Detect which cell encompasses the target text, then output its (x, y) center coordinate. 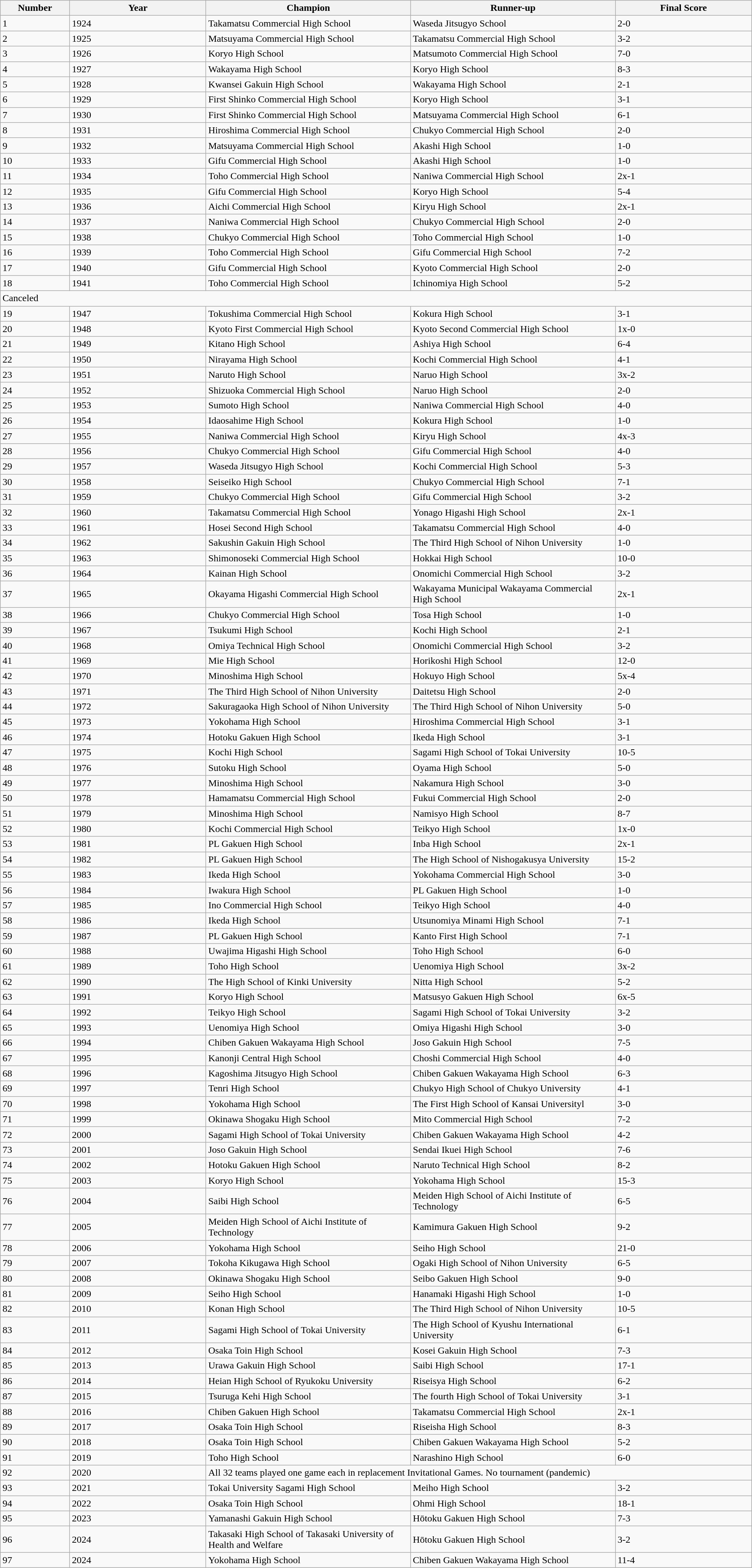
79 (35, 1263)
1963 (138, 558)
1969 (138, 661)
2018 (138, 1442)
91 (35, 1457)
71 (35, 1119)
85 (35, 1366)
58 (35, 920)
1995 (138, 1058)
1967 (138, 630)
1979 (138, 814)
1989 (138, 966)
1961 (138, 528)
1964 (138, 573)
54 (35, 859)
1931 (138, 130)
Hamamatsu Commercial High School (309, 798)
65 (35, 1028)
6 (35, 100)
11 (35, 176)
55 (35, 875)
1983 (138, 875)
The fourth High School of Tokai University (513, 1396)
97 (35, 1560)
1997 (138, 1089)
Kitano High School (309, 344)
42 (35, 676)
Nirayama High School (309, 359)
Shimonoseki Commercial High School (309, 558)
15-3 (684, 1180)
1972 (138, 707)
37 (35, 594)
Sakushin Gakuin High School (309, 543)
Sendai Ikuei High School (513, 1150)
93 (35, 1488)
Hosei Second High School (309, 528)
Omiya Technical High School (309, 645)
1941 (138, 283)
15 (35, 237)
1930 (138, 115)
2012 (138, 1350)
2013 (138, 1366)
1947 (138, 314)
Oyama High School (513, 768)
Kyoto Second Commercial High School (513, 329)
The High School of Kinki University (309, 982)
9-0 (684, 1278)
1996 (138, 1073)
5-4 (684, 192)
94 (35, 1503)
2004 (138, 1201)
2021 (138, 1488)
1960 (138, 512)
89 (35, 1427)
1973 (138, 722)
Tosa High School (513, 615)
12 (35, 192)
1951 (138, 375)
7-6 (684, 1150)
1933 (138, 161)
Okayama Higashi Commercial High School (309, 594)
40 (35, 645)
1929 (138, 100)
52 (35, 829)
Seiseiko High School (309, 482)
Mito Commercial High School (513, 1119)
21 (35, 344)
6-2 (684, 1381)
Narashino High School (513, 1457)
Canceled (376, 298)
23 (35, 375)
1984 (138, 890)
2001 (138, 1150)
88 (35, 1411)
69 (35, 1089)
1953 (138, 405)
Tokushima Commercial High School (309, 314)
18 (35, 283)
Sutoku High School (309, 768)
49 (35, 783)
1954 (138, 420)
The High School of Nishogakusya University (513, 859)
1985 (138, 905)
21-0 (684, 1248)
28 (35, 451)
Idaosahime High School (309, 420)
50 (35, 798)
Uwajima Higashi High School (309, 951)
3 (35, 54)
9 (35, 145)
51 (35, 814)
1994 (138, 1043)
72 (35, 1134)
Kanto First High School (513, 936)
1970 (138, 676)
20 (35, 329)
Chiben Gakuen High School (309, 1411)
43 (35, 691)
1956 (138, 451)
8-2 (684, 1165)
Omiya Higashi High School (513, 1028)
31 (35, 497)
1971 (138, 691)
80 (35, 1278)
1958 (138, 482)
95 (35, 1519)
7-0 (684, 54)
10-0 (684, 558)
Inba High School (513, 844)
15-2 (684, 859)
Hokuyo High School (513, 676)
Iwakura High School (309, 890)
81 (35, 1294)
1924 (138, 23)
The High School of Kyushu International University (513, 1330)
96 (35, 1539)
2 (35, 39)
86 (35, 1381)
2002 (138, 1165)
5-3 (684, 467)
Yokohama Commercial High School (513, 875)
Nitta High School (513, 982)
6-3 (684, 1073)
41 (35, 661)
1966 (138, 615)
1977 (138, 783)
2003 (138, 1180)
Hokkai High School (513, 558)
1976 (138, 768)
Year (138, 8)
1926 (138, 54)
57 (35, 905)
The First High School of Kansai Universityl (513, 1104)
70 (35, 1104)
2019 (138, 1457)
Ashiya High School (513, 344)
Kwansei Gakuin High School (309, 84)
1937 (138, 222)
2000 (138, 1134)
68 (35, 1073)
Aichi Commercial High School (309, 207)
Kanonji Central High School (309, 1058)
83 (35, 1330)
38 (35, 615)
Naruto Technical High School (513, 1165)
1959 (138, 497)
2015 (138, 1396)
Kyoto Commercial High School (513, 268)
Number (35, 8)
Heian High School of Ryukoku University (309, 1381)
Yonago Higashi High School (513, 512)
76 (35, 1201)
Yamanashi Gakuin High School (309, 1519)
Konan High School (309, 1309)
Tsuruga Kehi High School (309, 1396)
1936 (138, 207)
1950 (138, 359)
12-0 (684, 661)
Runner-up (513, 8)
1925 (138, 39)
Sumoto High School (309, 405)
Tokoha Kikugawa High School (309, 1263)
Utsunomiya Minami High School (513, 920)
6x-5 (684, 997)
92 (35, 1473)
8 (35, 130)
2005 (138, 1227)
16 (35, 253)
87 (35, 1396)
Waseda Jitsugyo School (513, 23)
1974 (138, 737)
2016 (138, 1411)
32 (35, 512)
74 (35, 1165)
Choshi Commercial High School (513, 1058)
1987 (138, 936)
1928 (138, 84)
2007 (138, 1263)
1982 (138, 859)
14 (35, 222)
66 (35, 1043)
1948 (138, 329)
Wakayama Municipal Wakayama Commercial High School (513, 594)
67 (35, 1058)
Meiho High School (513, 1488)
7-5 (684, 1043)
5 (35, 84)
84 (35, 1350)
33 (35, 528)
1965 (138, 594)
1935 (138, 192)
53 (35, 844)
1999 (138, 1119)
11-4 (684, 1560)
9-2 (684, 1227)
19 (35, 314)
39 (35, 630)
59 (35, 936)
1981 (138, 844)
Kamimura Gakuen High School (513, 1227)
Nakamura High School (513, 783)
82 (35, 1309)
8-7 (684, 814)
1990 (138, 982)
2009 (138, 1294)
22 (35, 359)
Hanamaki Higashi High School (513, 1294)
1955 (138, 436)
61 (35, 966)
Daitetsu High School (513, 691)
1986 (138, 920)
Riseisha High School (513, 1427)
Final Score (684, 8)
2014 (138, 1381)
Mie High School (309, 661)
48 (35, 768)
All 32 teams played one game each in replacement Invitational Games. No tournament (pandemic) (479, 1473)
Ichinomiya High School (513, 283)
75 (35, 1180)
47 (35, 752)
10 (35, 161)
1968 (138, 645)
64 (35, 1012)
Ohmi High School (513, 1503)
Takasaki High School of Takasaki University of Health and Welfare (309, 1539)
26 (35, 420)
1 (35, 23)
29 (35, 467)
2011 (138, 1330)
4x-3 (684, 436)
1932 (138, 145)
1938 (138, 237)
Shizuoka Commercial High School (309, 390)
Kyoto First Commercial High School (309, 329)
1940 (138, 268)
2022 (138, 1503)
Ogaki High School of Nihon University (513, 1263)
17 (35, 268)
Urawa Gakuin High School (309, 1366)
1949 (138, 344)
2017 (138, 1427)
46 (35, 737)
Tokai University Sagami High School (309, 1488)
36 (35, 573)
34 (35, 543)
5x-4 (684, 676)
7 (35, 115)
63 (35, 997)
Matsusyo Gakuen High School (513, 997)
1988 (138, 951)
1992 (138, 1012)
Matsumoto Commercial High School (513, 54)
2023 (138, 1519)
Waseda Jitsugyo High School (309, 467)
24 (35, 390)
1998 (138, 1104)
Fukui Commercial High School (513, 798)
Naruto High School (309, 375)
73 (35, 1150)
30 (35, 482)
Ino Commercial High School (309, 905)
1993 (138, 1028)
13 (35, 207)
Tsukumi High School (309, 630)
1934 (138, 176)
44 (35, 707)
Seibo Gakuen High School (513, 1278)
4 (35, 69)
2006 (138, 1248)
45 (35, 722)
78 (35, 1248)
Kainan High School (309, 573)
1939 (138, 253)
56 (35, 890)
2010 (138, 1309)
1957 (138, 467)
Kosei Gakuin High School (513, 1350)
1962 (138, 543)
Riseisya High School (513, 1381)
Sakuragaoka High School of Nihon University (309, 707)
18-1 (684, 1503)
Chukyo High School of Chukyo University (513, 1089)
1991 (138, 997)
Kagoshima Jitsugyo High School (309, 1073)
1927 (138, 69)
2008 (138, 1278)
35 (35, 558)
Namisyo High School (513, 814)
Champion (309, 8)
62 (35, 982)
1978 (138, 798)
90 (35, 1442)
2020 (138, 1473)
1952 (138, 390)
25 (35, 405)
60 (35, 951)
Horikoshi High School (513, 661)
4-2 (684, 1134)
1975 (138, 752)
1980 (138, 829)
Tenri High School (309, 1089)
27 (35, 436)
77 (35, 1227)
6-4 (684, 344)
17-1 (684, 1366)
